Output the [x, y] coordinate of the center of the cell containing the given text.  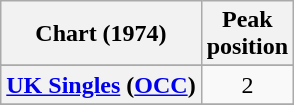
Peakposition [247, 34]
Chart (1974) [101, 34]
UK Singles (OCC) [101, 85]
2 [247, 85]
